Locate the cell with the specified text and output its [x, y] center coordinate. 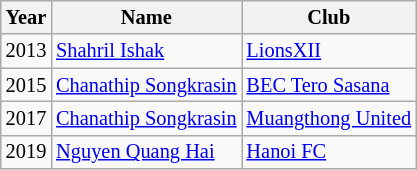
2015 [26, 85]
Shahril Ishak [146, 51]
Muangthong United [329, 118]
2013 [26, 51]
Year [26, 17]
Club [329, 17]
BEC Tero Sasana [329, 85]
2017 [26, 118]
Hanoi FC [329, 152]
2019 [26, 152]
Name [146, 17]
Nguyen Quang Hai [146, 152]
LionsXII [329, 51]
